Determine the [x, y] coordinate at the center of the cell enclosing the given text.  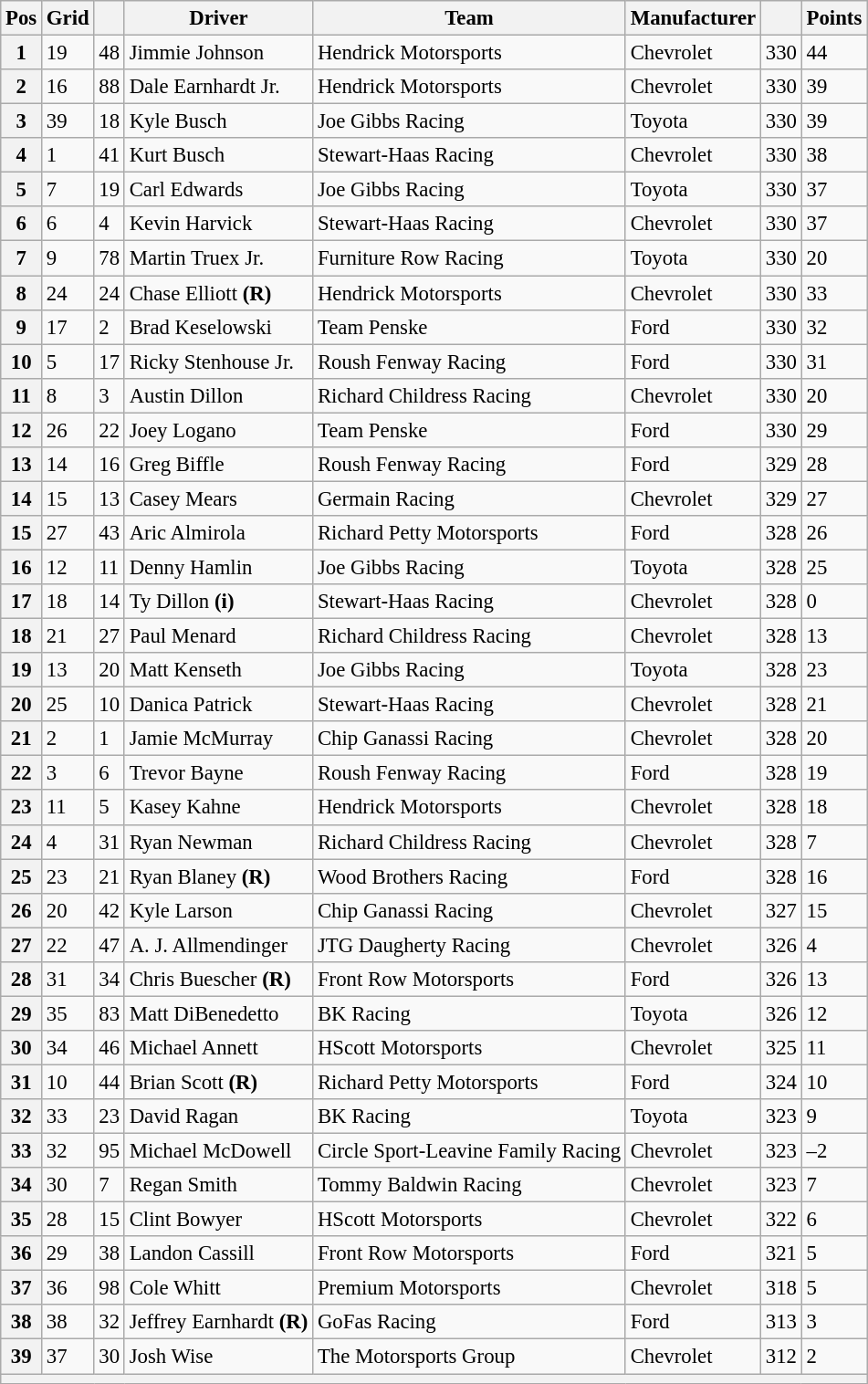
0 [834, 602]
Jimmie Johnson [218, 53]
Wood Brothers Racing [469, 876]
Dale Earnhardt Jr. [218, 87]
Aric Almirola [218, 533]
Team [469, 18]
322 [781, 1220]
324 [781, 1082]
Kyle Busch [218, 121]
Ryan Blaney (R) [218, 876]
Ryan Newman [218, 842]
GoFas Racing [469, 1323]
Casey Mears [218, 498]
Carl Edwards [218, 190]
Germain Racing [469, 498]
Chris Buescher (R) [218, 980]
JTG Daugherty Racing [469, 945]
98 [110, 1288]
Joey Logano [218, 430]
Matt DiBenedetto [218, 1013]
83 [110, 1013]
Ty Dillon (i) [218, 602]
Greg Biffle [218, 465]
Manufacturer [693, 18]
321 [781, 1253]
Paul Menard [218, 636]
327 [781, 910]
325 [781, 1048]
Circle Sport-Leavine Family Racing [469, 1151]
78 [110, 258]
The Motorsports Group [469, 1357]
Furniture Row Racing [469, 258]
42 [110, 910]
A. J. Allmendinger [218, 945]
47 [110, 945]
88 [110, 87]
312 [781, 1357]
318 [781, 1288]
Ricky Stenhouse Jr. [218, 362]
Jamie McMurray [218, 739]
46 [110, 1048]
Michael Annett [218, 1048]
Tommy Baldwin Racing [469, 1185]
Clint Bowyer [218, 1220]
Trevor Bayne [218, 773]
Brian Scott (R) [218, 1082]
Denny Hamlin [218, 567]
Pos [22, 18]
Landon Cassill [218, 1253]
Josh Wise [218, 1357]
Regan Smith [218, 1185]
41 [110, 155]
–2 [834, 1151]
Martin Truex Jr. [218, 258]
Cole Whitt [218, 1288]
Kyle Larson [218, 910]
Chase Elliott (R) [218, 293]
Matt Kenseth [218, 670]
Grid [68, 18]
Brad Keselowski [218, 327]
Austin Dillon [218, 395]
Premium Motorsports [469, 1288]
43 [110, 533]
David Ragan [218, 1117]
Danica Patrick [218, 705]
Kurt Busch [218, 155]
Driver [218, 18]
Kevin Harvick [218, 224]
Michael McDowell [218, 1151]
313 [781, 1323]
95 [110, 1151]
Jeffrey Earnhardt (R) [218, 1323]
48 [110, 53]
Kasey Kahne [218, 808]
Points [834, 18]
